Identify which cell holds the provided text, then report its [X, Y] central coordinate. 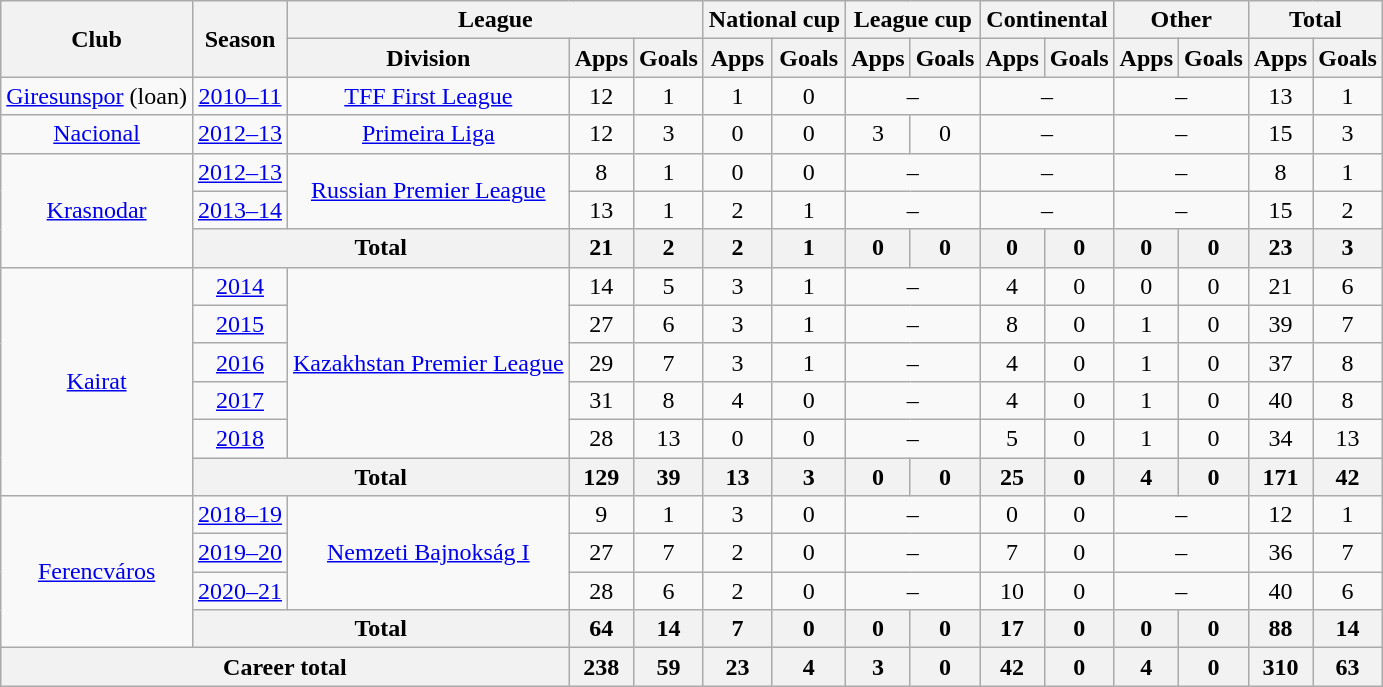
36 [1280, 553]
171 [1280, 477]
TFF First League [429, 96]
129 [601, 477]
2018–19 [240, 515]
National cup [774, 20]
2018 [240, 438]
238 [601, 667]
2010–11 [240, 96]
League cup [913, 20]
Nacional [97, 134]
Career total [285, 667]
Primeira Liga [429, 134]
59 [669, 667]
25 [1012, 477]
2017 [240, 400]
Ferencváros [97, 572]
88 [1280, 629]
34 [1280, 438]
Kairat [97, 381]
2015 [240, 324]
31 [601, 400]
Season [240, 39]
64 [601, 629]
Krasnodar [97, 210]
2019–20 [240, 553]
37 [1280, 362]
2013–14 [240, 210]
310 [1280, 667]
League [496, 20]
9 [601, 515]
Club [97, 39]
10 [1012, 591]
29 [601, 362]
Continental [1047, 20]
63 [1348, 667]
Nemzeti Bajnokság I [429, 553]
2014 [240, 286]
2016 [240, 362]
17 [1012, 629]
Kazakhstan Premier League [429, 362]
Other [1181, 20]
Giresunspor (loan) [97, 96]
Division [429, 58]
2020–21 [240, 591]
Russian Premier League [429, 191]
